Provide the [x, y] coordinate of the cell's center where the given text is located.  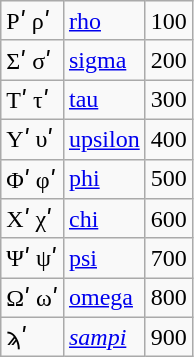
omega [104, 298]
upsilon [104, 139]
Ρʹ ρʹ [32, 21]
rho [104, 21]
phi [104, 179]
500 [168, 179]
Φʹ φʹ [32, 179]
chi [104, 219]
Υʹ υʹ [32, 139]
600 [168, 219]
psi [104, 258]
Χʹ χʹ [32, 219]
Τʹ τʹ [32, 100]
400 [168, 139]
100 [168, 21]
tau [104, 100]
Ωʹ ωʹ [32, 298]
sigma [104, 60]
300 [168, 100]
200 [168, 60]
ϡʹ [32, 337]
700 [168, 258]
Σʹ σʹ [32, 60]
sampi [104, 337]
800 [168, 298]
Ψʹ ψʹ [32, 258]
900 [168, 337]
